Return [X, Y] of the center of cell containing provided text 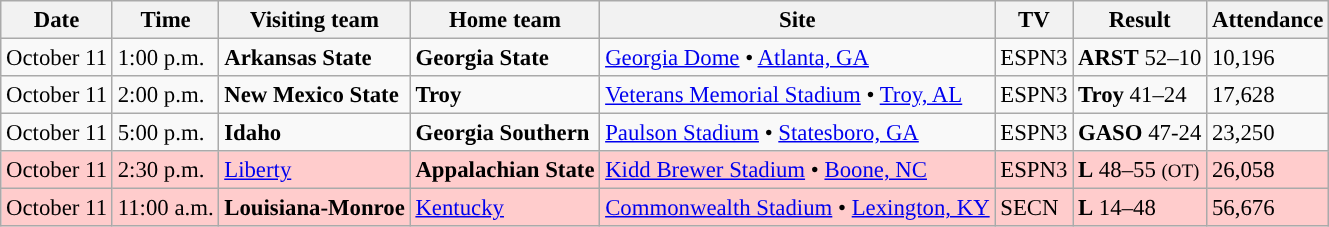
Arkansas State [314, 58]
L 14–48 [1140, 208]
23,250 [1268, 133]
1:00 p.m. [166, 58]
Georgia Southern [505, 133]
Kidd Brewer Stadium • Boone, NC [798, 170]
Paulson Stadium • Statesboro, GA [798, 133]
Kentucky [505, 208]
Date [57, 20]
5:00 p.m. [166, 133]
Georgia State [505, 58]
Louisiana-Monroe [314, 208]
Liberty [314, 170]
Troy 41–24 [1140, 95]
11:00 a.m. [166, 208]
GASO 47-24 [1140, 133]
TV [1034, 20]
L 48–55 (OT) [1140, 170]
Time [166, 20]
10,196 [1268, 58]
Commonwealth Stadium • Lexington, KY [798, 208]
Attendance [1268, 20]
17,628 [1268, 95]
Idaho [314, 133]
26,058 [1268, 170]
Appalachian State [505, 170]
Result [1140, 20]
SECN [1034, 208]
56,676 [1268, 208]
New Mexico State [314, 95]
2:30 p.m. [166, 170]
Georgia Dome • Atlanta, GA [798, 58]
Visiting team [314, 20]
Home team [505, 20]
ARST 52–10 [1140, 58]
2:00 p.m. [166, 95]
Veterans Memorial Stadium • Troy, AL [798, 95]
Site [798, 20]
Troy [505, 95]
